Return the [x, y] coordinate for the center point of the cell that contains the specified text.  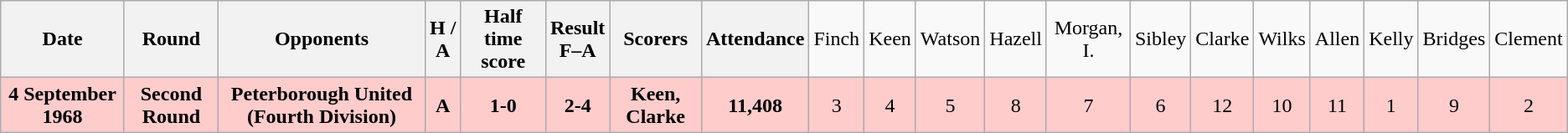
4 [890, 105]
5 [950, 105]
12 [1223, 105]
6 [1160, 105]
Watson [950, 39]
Scorers [656, 39]
Sibley [1160, 39]
Morgan, I. [1088, 39]
Clarke [1223, 39]
Round [171, 39]
Clement [1529, 39]
3 [837, 105]
11 [1337, 105]
Finch [837, 39]
Keen, Clarke [656, 105]
2 [1529, 105]
Wilks [1282, 39]
4 September 1968 [63, 105]
H / A [442, 39]
1 [1391, 105]
2-4 [577, 105]
Second Round [171, 105]
Hazell [1016, 39]
10 [1282, 105]
11,408 [755, 105]
Opponents [322, 39]
A [442, 105]
Date [63, 39]
9 [1454, 105]
Keen [890, 39]
Allen [1337, 39]
8 [1016, 105]
ResultF–A [577, 39]
Half time score [503, 39]
7 [1088, 105]
Peterborough United (Fourth Division) [322, 105]
Bridges [1454, 39]
Kelly [1391, 39]
Attendance [755, 39]
1-0 [503, 105]
